Extract the [x, y] coordinate from the center of the cell holding the provided text.  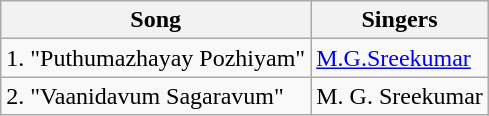
Singers [400, 20]
1. "Puthumazhayay Pozhiyam" [156, 58]
2. "Vaanidavum Sagaravum" [156, 96]
M.G.Sreekumar [400, 58]
M. G. Sreekumar [400, 96]
Song [156, 20]
